Provide the (X, Y) coordinate of the cell's center where the given text is located.  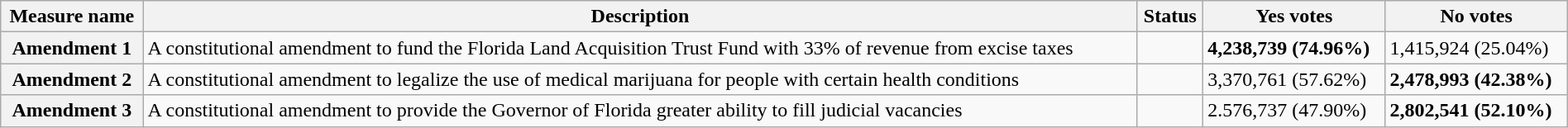
2,802,541 (52.10%) (1476, 111)
Amendment 2 (72, 79)
Description (640, 17)
No votes (1476, 17)
A constitutional amendment to legalize the use of medical marijuana for people with certain health conditions (640, 79)
Yes votes (1294, 17)
2.576,737 (47.90%) (1294, 111)
A constitutional amendment to provide the Governor of Florida greater ability to fill judicial vacancies (640, 111)
Amendment 3 (72, 111)
4,238,739 (74.96%) (1294, 48)
Amendment 1 (72, 48)
Measure name (72, 17)
Status (1170, 17)
1,415,924 (25.04%) (1476, 48)
3,370,761 (57.62%) (1294, 79)
A constitutional amendment to fund the Florida Land Acquisition Trust Fund with 33% of revenue from excise taxes (640, 48)
2,478,993 (42.38%) (1476, 79)
